Scan for the cell matching the given text and deliver its (X, Y) coordinate at center. 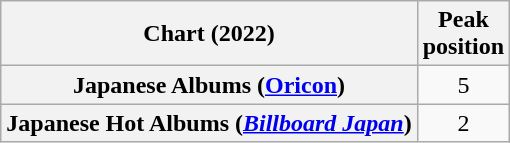
Peakposition (463, 34)
2 (463, 123)
Japanese Albums (Oricon) (209, 85)
Chart (2022) (209, 34)
Japanese Hot Albums (Billboard Japan) (209, 123)
5 (463, 85)
